Output the (X, Y) coordinate of the center of the cell containing the given text.  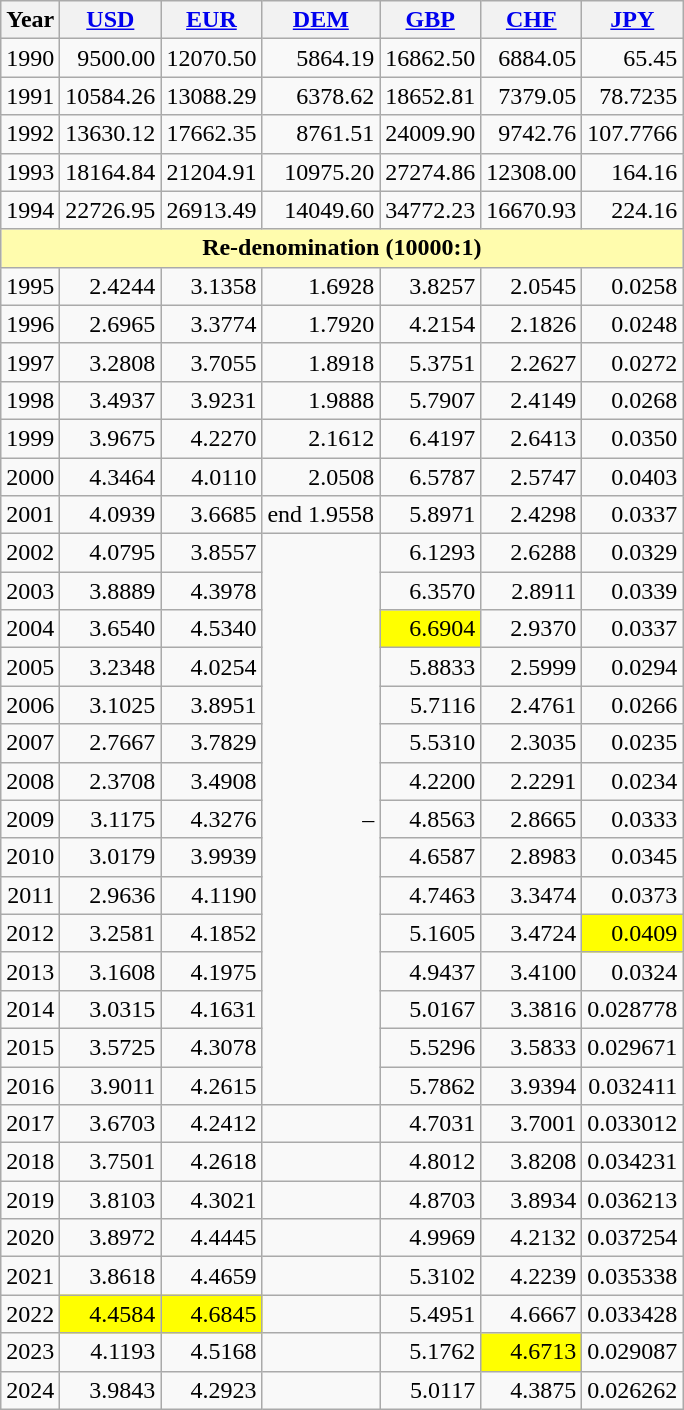
3.7829 (212, 743)
0.0409 (632, 933)
4.9437 (430, 971)
107.7766 (632, 134)
0.035338 (632, 1276)
2001 (30, 515)
4.4584 (110, 1314)
4.0110 (212, 477)
34772.23 (430, 210)
0.0268 (632, 400)
3.7001 (532, 1124)
1990 (30, 58)
3.7055 (212, 362)
4.3021 (212, 1200)
2.4298 (532, 515)
4.2132 (532, 1238)
3.1608 (110, 971)
3.4908 (212, 781)
CHF (532, 20)
4.7031 (430, 1124)
8761.51 (321, 134)
18164.84 (110, 172)
4.0795 (110, 553)
2016 (30, 1085)
1995 (30, 286)
17662.35 (212, 134)
78.7235 (632, 96)
2.8983 (532, 857)
4.2618 (212, 1162)
1996 (30, 324)
2.1826 (532, 324)
4.4445 (212, 1238)
EUR (212, 20)
3.1358 (212, 286)
0.0329 (632, 553)
3.1025 (110, 705)
2014 (30, 1009)
2.5747 (532, 477)
10584.26 (110, 96)
4.8563 (430, 819)
0.0294 (632, 667)
0.0345 (632, 857)
2.0508 (321, 477)
4.2239 (532, 1276)
4.7463 (430, 895)
2002 (30, 553)
1998 (30, 400)
12308.00 (532, 172)
3.2581 (110, 933)
3.9843 (110, 1390)
2.4149 (532, 400)
GBP (430, 20)
6.4197 (430, 438)
0.0403 (632, 477)
3.5725 (110, 1047)
2.9636 (110, 895)
3.9011 (110, 1085)
2017 (30, 1124)
2.6413 (532, 438)
5.8971 (430, 515)
0.0350 (632, 438)
2006 (30, 705)
5.0117 (430, 1390)
2018 (30, 1162)
3.3474 (532, 895)
1.9888 (321, 400)
4.3276 (212, 819)
2.9370 (532, 629)
5.5296 (430, 1047)
4.2270 (212, 438)
4.1190 (212, 895)
3.8557 (212, 553)
3.9939 (212, 857)
2.4244 (110, 286)
1.7920 (321, 324)
0.029671 (632, 1047)
2011 (30, 895)
3.8618 (110, 1276)
2.1612 (321, 438)
3.8951 (212, 705)
end 1.9558 (321, 515)
0.033428 (632, 1314)
4.1975 (212, 971)
7379.05 (532, 96)
USD (110, 20)
0.026262 (632, 1390)
2024 (30, 1390)
2.3708 (110, 781)
2.5999 (532, 667)
5.7907 (430, 400)
3.3774 (212, 324)
4.2200 (430, 781)
4.6713 (532, 1352)
6.6904 (430, 629)
3.6685 (212, 515)
13630.12 (110, 134)
9500.00 (110, 58)
4.6587 (430, 857)
2.8911 (532, 591)
16862.50 (430, 58)
Year (30, 20)
3.0315 (110, 1009)
2013 (30, 971)
0.028778 (632, 1009)
2010 (30, 857)
12070.50 (212, 58)
164.16 (632, 172)
5.0167 (430, 1009)
0.0235 (632, 743)
24009.90 (430, 134)
3.0179 (110, 857)
5.1762 (430, 1352)
4.9969 (430, 1238)
3.8103 (110, 1200)
4.6845 (212, 1314)
2.4761 (532, 705)
1.8918 (321, 362)
3.8889 (110, 591)
4.1193 (110, 1352)
0.0234 (632, 781)
4.3875 (532, 1390)
2.2291 (532, 781)
14049.60 (321, 210)
16670.93 (532, 210)
4.8703 (430, 1200)
4.0254 (212, 667)
2009 (30, 819)
JPY (632, 20)
5.1605 (430, 933)
4.3978 (212, 591)
4.3464 (110, 477)
2019 (30, 1200)
4.4659 (212, 1276)
27274.86 (430, 172)
6.3570 (430, 591)
1994 (30, 210)
2023 (30, 1352)
9742.76 (532, 134)
2021 (30, 1276)
0.029087 (632, 1352)
5.4951 (430, 1314)
6884.05 (532, 58)
3.9231 (212, 400)
4.0939 (110, 515)
5.3751 (430, 362)
4.2923 (212, 1390)
3.2348 (110, 667)
3.8934 (532, 1200)
5.3102 (430, 1276)
3.9394 (532, 1085)
1992 (30, 134)
2.6965 (110, 324)
2004 (30, 629)
2005 (30, 667)
22726.95 (110, 210)
0.0272 (632, 362)
1997 (30, 362)
0.032411 (632, 1085)
5.7862 (430, 1085)
5.7116 (430, 705)
18652.81 (430, 96)
3.8257 (430, 286)
13088.29 (212, 96)
2000 (30, 477)
3.9675 (110, 438)
0.0324 (632, 971)
3.4100 (532, 971)
0.034231 (632, 1162)
1.6928 (321, 286)
3.4937 (110, 400)
4.2154 (430, 324)
0.033012 (632, 1124)
224.16 (632, 210)
4.5168 (212, 1352)
0.0248 (632, 324)
3.7501 (110, 1162)
0.0339 (632, 591)
0.0266 (632, 705)
2.2627 (532, 362)
2022 (30, 1314)
0.037254 (632, 1238)
2.7667 (110, 743)
4.2412 (212, 1124)
2003 (30, 591)
10975.20 (321, 172)
4.3078 (212, 1047)
Re-denomination (10000:1) (342, 248)
6.5787 (430, 477)
0.0373 (632, 895)
2.8665 (532, 819)
6.1293 (430, 553)
3.5833 (532, 1047)
5.5310 (430, 743)
3.8972 (110, 1238)
3.1175 (110, 819)
0.036213 (632, 1200)
4.2615 (212, 1085)
5864.19 (321, 58)
3.2808 (110, 362)
1991 (30, 96)
3.6540 (110, 629)
– (321, 820)
DEM (321, 20)
3.8208 (532, 1162)
3.3816 (532, 1009)
4.5340 (212, 629)
3.4724 (532, 933)
3.6703 (110, 1124)
2.6288 (532, 553)
1999 (30, 438)
21204.91 (212, 172)
0.0258 (632, 286)
4.8012 (430, 1162)
4.6667 (532, 1314)
2008 (30, 781)
2007 (30, 743)
4.1631 (212, 1009)
26913.49 (212, 210)
4.1852 (212, 933)
2.3035 (532, 743)
6378.62 (321, 96)
2020 (30, 1238)
0.0333 (632, 819)
65.45 (632, 58)
1993 (30, 172)
2015 (30, 1047)
5.8833 (430, 667)
2012 (30, 933)
2.0545 (532, 286)
